Detect which cell encompasses the target text, then output its (X, Y) center coordinate. 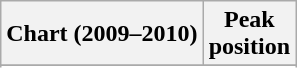
Peakposition (249, 34)
Chart (2009–2010) (102, 34)
